From the cell containing the given text, extract its center point as [X, Y] coordinate. 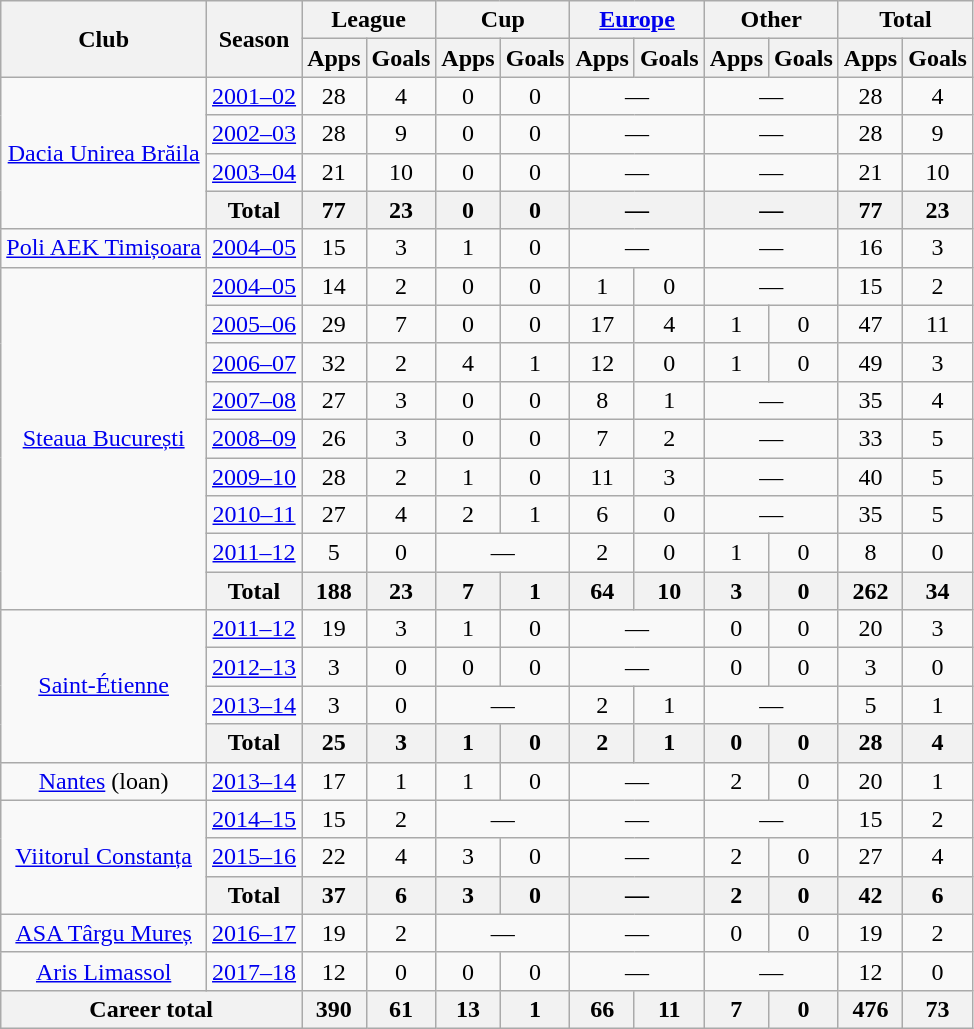
Season [254, 39]
25 [334, 743]
14 [334, 286]
42 [870, 895]
22 [334, 857]
476 [870, 1009]
2002–03 [254, 134]
2005–06 [254, 324]
40 [870, 477]
73 [938, 1009]
Steaua București [104, 438]
2017–18 [254, 971]
2007–08 [254, 400]
34 [938, 591]
Cup [503, 20]
61 [401, 1009]
Other [771, 20]
2009–10 [254, 477]
2015–16 [254, 857]
Dacia Unirea Brăila [104, 153]
2006–07 [254, 362]
64 [602, 591]
390 [334, 1009]
Aris Limassol [104, 971]
26 [334, 438]
Club [104, 39]
13 [468, 1009]
49 [870, 362]
Viitorul Constanța [104, 857]
37 [334, 895]
47 [870, 324]
16 [870, 248]
Poli AEK Timișoara [104, 248]
2001–02 [254, 96]
ASA Târgu Mureș [104, 933]
League [369, 20]
Saint-Étienne [104, 686]
Nantes (loan) [104, 781]
29 [334, 324]
2016–17 [254, 933]
66 [602, 1009]
Europe [637, 20]
262 [870, 591]
2010–11 [254, 515]
2012–13 [254, 667]
32 [334, 362]
2014–15 [254, 819]
188 [334, 591]
2003–04 [254, 172]
Career total [152, 1009]
33 [870, 438]
2008–09 [254, 438]
